From the cell containing the given text, extract its center point as (X, Y) coordinate. 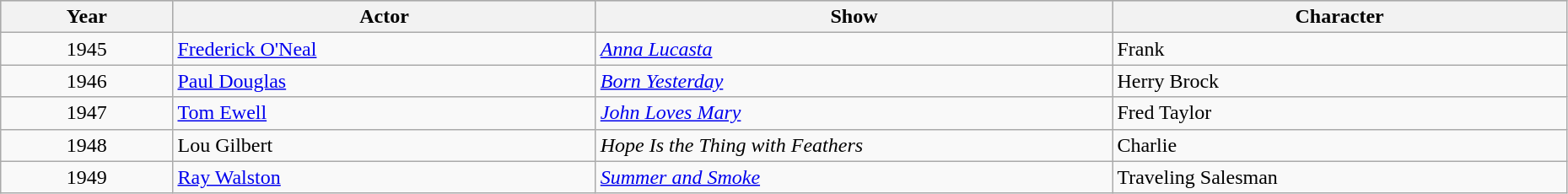
Tom Ewell (385, 113)
1948 (87, 145)
Fred Taylor (1339, 113)
Character (1339, 17)
Frank (1339, 49)
Summer and Smoke (854, 177)
Frederick O'Neal (385, 49)
Year (87, 17)
Show (854, 17)
Ray Walston (385, 177)
Traveling Salesman (1339, 177)
1947 (87, 113)
1945 (87, 49)
John Loves Mary (854, 113)
1946 (87, 81)
Hope Is the Thing with Feathers (854, 145)
Actor (385, 17)
Lou Gilbert (385, 145)
Anna Lucasta (854, 49)
Herry Brock (1339, 81)
1949 (87, 177)
Charlie (1339, 145)
Paul Douglas (385, 81)
Born Yesterday (854, 81)
